Pinpoint the cell where the given text exists, returning its (X, Y) midpoint coordinate. 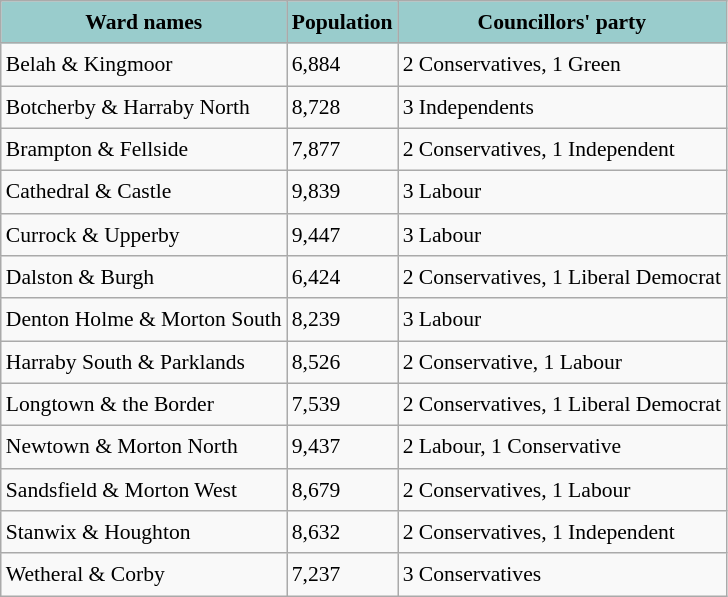
Currock & Upperby (144, 236)
7,877 (342, 150)
6,884 (342, 66)
Denton Holme & Morton South (144, 320)
3 Independents (562, 108)
2 Conservative, 1 Labour (562, 362)
Cathedral & Castle (144, 192)
9,437 (342, 448)
Harraby South & Parklands (144, 362)
Wetheral & Corby (144, 576)
Ward names (144, 22)
8,526 (342, 362)
Stanwix & Houghton (144, 532)
Brampton & Fellside (144, 150)
Longtown & the Border (144, 406)
2 Labour, 1 Conservative (562, 448)
Newtown & Morton North (144, 448)
Botcherby & Harraby North (144, 108)
Population (342, 22)
3 Conservatives (562, 576)
9,839 (342, 192)
2 Conservatives, 1 Green (562, 66)
2 Conservatives, 1 Labour (562, 490)
Dalston & Burgh (144, 278)
Councillors' party (562, 22)
7,539 (342, 406)
Sandsfield & Morton West (144, 490)
9,447 (342, 236)
8,679 (342, 490)
Belah & Kingmoor (144, 66)
8,728 (342, 108)
6,424 (342, 278)
7,237 (342, 576)
8,239 (342, 320)
8,632 (342, 532)
